Search for the cell housing the specified text and yield its (x, y) center coordinate. 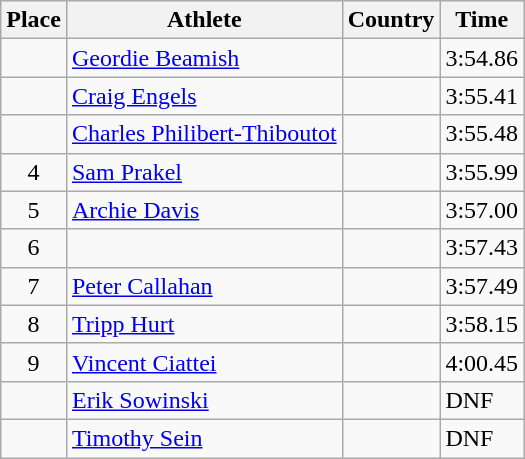
Athlete (204, 20)
Sam Prakel (204, 172)
8 (34, 324)
3:55.41 (482, 96)
Time (482, 20)
3:57.00 (482, 210)
Country (391, 20)
3:57.43 (482, 248)
Archie Davis (204, 210)
9 (34, 362)
4 (34, 172)
4:00.45 (482, 362)
3:57.49 (482, 286)
3:55.99 (482, 172)
Place (34, 20)
3:55.48 (482, 134)
6 (34, 248)
3:58.15 (482, 324)
Timothy Sein (204, 438)
3:54.86 (482, 58)
Charles Philibert-Thiboutot (204, 134)
Erik Sowinski (204, 400)
7 (34, 286)
5 (34, 210)
Craig Engels (204, 96)
Tripp Hurt (204, 324)
Peter Callahan (204, 286)
Geordie Beamish (204, 58)
Vincent Ciattei (204, 362)
